Provide the [x, y] coordinate of the cell's center where the given text is located.  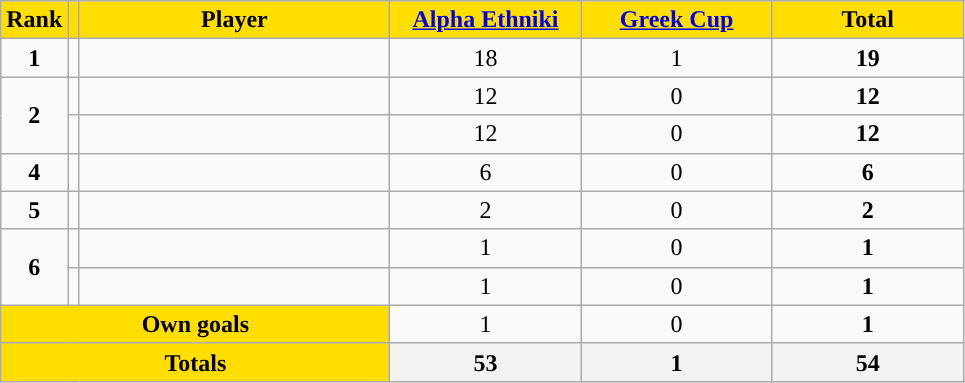
54 [868, 362]
18 [486, 58]
5 [34, 210]
19 [868, 58]
Rank [34, 20]
4 [34, 172]
Player [234, 20]
53 [486, 362]
Totals [196, 362]
Own goals [196, 324]
Total [868, 20]
Greek Cup [676, 20]
Alpha Ethniki [486, 20]
